Pinpoint the cell where the given text exists, returning its [x, y] midpoint coordinate. 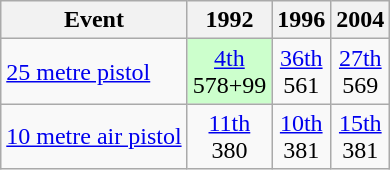
11th380 [230, 136]
15th381 [360, 136]
4th578+99 [230, 72]
25 metre pistol [94, 72]
10th381 [302, 136]
10 metre air pistol [94, 136]
1992 [230, 20]
Event [94, 20]
36th561 [302, 72]
27th569 [360, 72]
2004 [360, 20]
1996 [302, 20]
